Return the (X, Y) coordinate for the center point of the cell that contains the specified text.  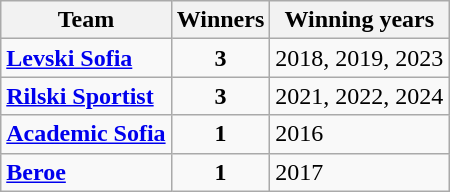
Levski Sofia (86, 58)
2021, 2022, 2024 (360, 96)
2017 (360, 172)
Winning years (360, 20)
Rilski Sportist (86, 96)
Winners (220, 20)
Team (86, 20)
2016 (360, 134)
Beroe (86, 172)
2018, 2019, 2023 (360, 58)
Academic Sofia (86, 134)
